Return (X, Y) of the center of cell containing provided text 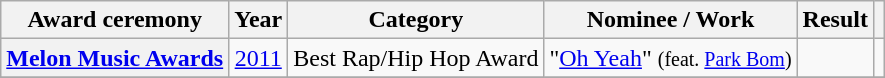
Nominee / Work (670, 20)
"Oh Yeah" (feat. Park Bom) (670, 58)
Best Rap/Hip Hop Award (416, 58)
Result (835, 20)
2011 (258, 58)
Award ceremony (115, 20)
Year (258, 20)
Category (416, 20)
Melon Music Awards (115, 58)
